For the text-containing cell, return its midpoint in (x, y) coordinate format. 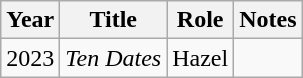
Hazel (200, 58)
Ten Dates (114, 58)
Notes (268, 20)
Role (200, 20)
2023 (30, 58)
Year (30, 20)
Title (114, 20)
